Capture the cell that displays the provided text and extract its [X, Y] central coordinate. 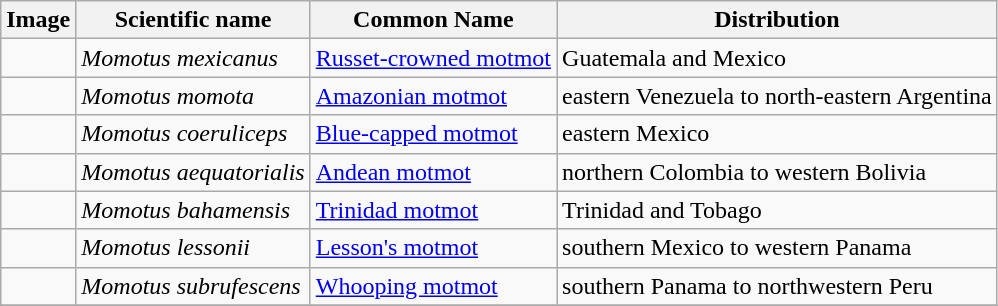
eastern Venezuela to north-eastern Argentina [778, 96]
southern Panama to northwestern Peru [778, 286]
Image [38, 20]
Amazonian motmot [433, 96]
Blue-capped motmot [433, 134]
Scientific name [193, 20]
Trinidad motmot [433, 210]
Guatemala and Mexico [778, 58]
Momotus momota [193, 96]
Momotus subrufescens [193, 286]
Momotus aequatorialis [193, 172]
Momotus coeruliceps [193, 134]
Lesson's motmot [433, 248]
Trinidad and Tobago [778, 210]
Momotus bahamensis [193, 210]
Momotus lessonii [193, 248]
Whooping motmot [433, 286]
Andean motmot [433, 172]
northern Colombia to western Bolivia [778, 172]
Common Name [433, 20]
eastern Mexico [778, 134]
Distribution [778, 20]
Russet-crowned motmot [433, 58]
Momotus mexicanus [193, 58]
southern Mexico to western Panama [778, 248]
